For the text-containing cell, return its midpoint in [X, Y] coordinate format. 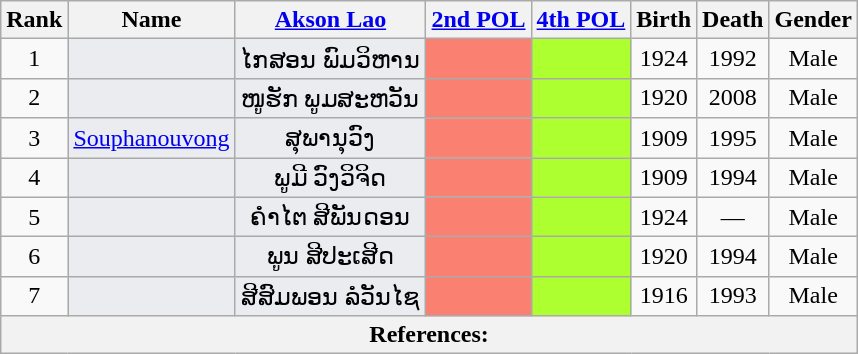
ສຸພານຸວົງ [330, 138]
1992 [733, 59]
Gender [813, 20]
1993 [733, 296]
ພູນ ສີປະເສີດ [330, 257]
Akson Lao [330, 20]
Rank [34, 20]
2nd POL [478, 20]
1 [34, 59]
Souphanouvong [152, 138]
ໄກສອນ ພົມວິຫານ [330, 59]
ໜູຮັກ ພູມສະຫວັນ [330, 98]
— [733, 217]
References: [430, 335]
ພູມີ ວົງວິຈິດ [330, 178]
Birth [664, 20]
5 [34, 217]
2008 [733, 98]
Death [733, 20]
4 [34, 178]
3 [34, 138]
ສີສົມພອນ ລໍວັນໄຊ [330, 296]
7 [34, 296]
2 [34, 98]
Name [152, 20]
4th POL [581, 20]
1916 [664, 296]
6 [34, 257]
1995 [733, 138]
ຄໍາໄຕ ສີພັນດອນ [330, 217]
